Determine the (x, y) coordinate at the center of the cell enclosing the given text.  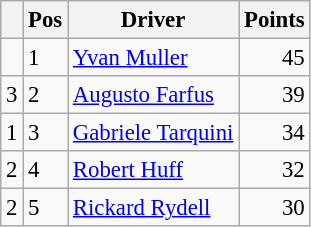
Robert Huff (154, 170)
4 (46, 170)
45 (274, 58)
Points (274, 20)
34 (274, 133)
Gabriele Tarquini (154, 133)
Rickard Rydell (154, 208)
Pos (46, 20)
Driver (154, 20)
Augusto Farfus (154, 95)
30 (274, 208)
5 (46, 208)
32 (274, 170)
39 (274, 95)
Yvan Muller (154, 58)
